Capture the cell that displays the provided text and extract its [x, y] central coordinate. 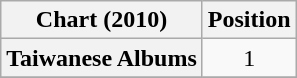
Chart (2010) [102, 20]
Taiwanese Albums [102, 58]
1 [249, 58]
Position [249, 20]
